Pinpoint the cell where the given text exists, returning its [X, Y] midpoint coordinate. 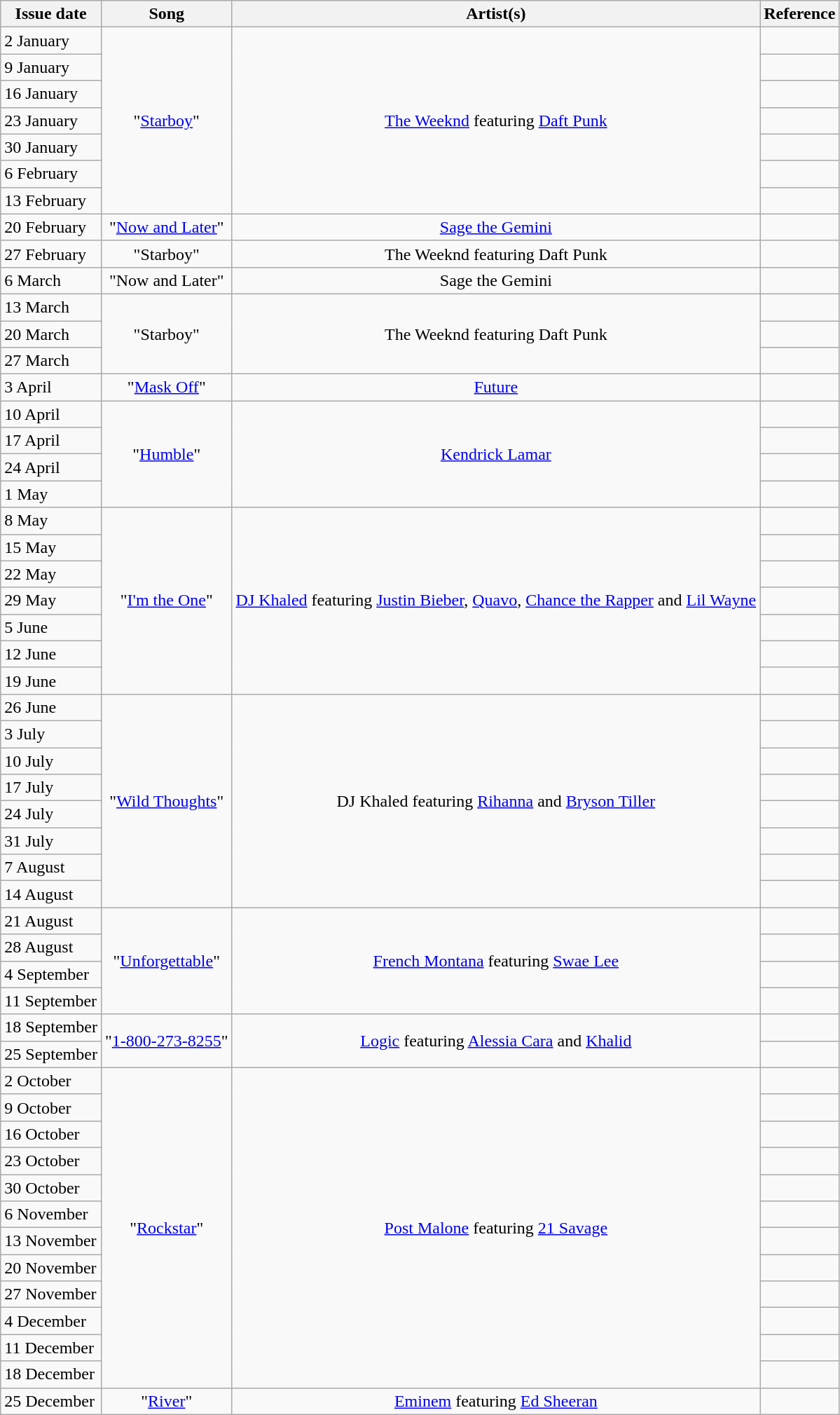
26 June [51, 707]
"Mask Off" [167, 388]
25 September [51, 1054]
27 November [51, 1294]
"Wild Thoughts" [167, 800]
1 May [51, 494]
13 November [51, 1241]
3 April [51, 388]
17 July [51, 788]
5 June [51, 627]
Post Malone featuring 21 Savage [496, 1228]
20 March [51, 334]
6 February [51, 174]
4 December [51, 1321]
22 May [51, 574]
18 September [51, 1027]
17 April [51, 441]
French Montana featuring Swae Lee [496, 961]
"I'm the One" [167, 601]
13 February [51, 200]
DJ Khaled featuring Justin Bieber, Quavo, Chance the Rapper and Lil Wayne [496, 601]
9 January [51, 67]
24 April [51, 467]
23 January [51, 121]
Eminem featuring Ed Sheeran [496, 1401]
7 August [51, 868]
3 July [51, 734]
30 October [51, 1188]
10 July [51, 760]
31 July [51, 841]
27 February [51, 254]
27 March [51, 361]
Reference [800, 14]
"River" [167, 1401]
16 October [51, 1134]
20 February [51, 227]
9 October [51, 1107]
11 September [51, 1001]
"Humble" [167, 454]
6 March [51, 280]
18 December [51, 1374]
30 January [51, 147]
2 October [51, 1081]
19 June [51, 681]
Artist(s) [496, 14]
15 May [51, 547]
14 August [51, 894]
29 May [51, 601]
Issue date [51, 14]
"Unforgettable" [167, 961]
16 January [51, 94]
Song [167, 14]
23 October [51, 1161]
28 August [51, 948]
8 May [51, 521]
20 November [51, 1268]
24 July [51, 814]
10 April [51, 414]
"Rockstar" [167, 1228]
13 March [51, 307]
21 August [51, 921]
DJ Khaled featuring Rihanna and Bryson Tiller [496, 800]
2 January [51, 41]
"1-800-273-8255" [167, 1041]
Logic featuring Alessia Cara and Khalid [496, 1041]
25 December [51, 1401]
4 September [51, 974]
6 November [51, 1215]
Kendrick Lamar [496, 454]
12 June [51, 654]
Future [496, 388]
11 December [51, 1348]
